Find where the given text appears and provide that cell's center as [x, y] coordinate. 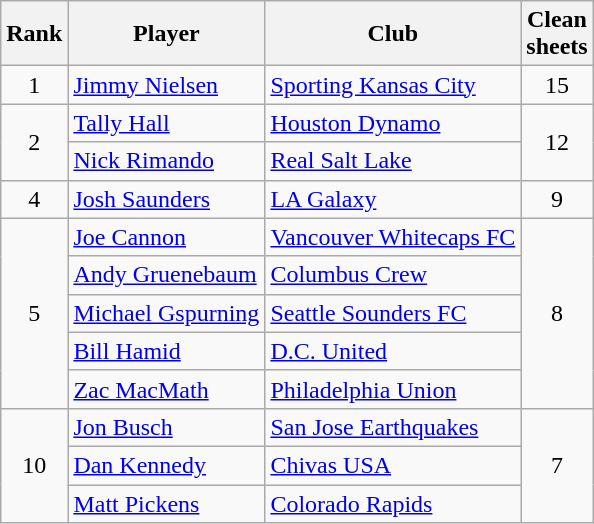
5 [34, 313]
Dan Kennedy [166, 465]
Cleansheets [557, 34]
Vancouver Whitecaps FC [393, 237]
Columbus Crew [393, 275]
LA Galaxy [393, 199]
Houston Dynamo [393, 123]
Real Salt Lake [393, 161]
1 [34, 85]
Andy Gruenebaum [166, 275]
Josh Saunders [166, 199]
9 [557, 199]
8 [557, 313]
Club [393, 34]
Joe Cannon [166, 237]
D.C. United [393, 351]
Jon Busch [166, 427]
2 [34, 142]
Nick Rimando [166, 161]
15 [557, 85]
Colorado Rapids [393, 503]
San Jose Earthquakes [393, 427]
Bill Hamid [166, 351]
4 [34, 199]
Rank [34, 34]
Zac MacMath [166, 389]
Seattle Sounders FC [393, 313]
Philadelphia Union [393, 389]
Chivas USA [393, 465]
7 [557, 465]
Player [166, 34]
Sporting Kansas City [393, 85]
Jimmy Nielsen [166, 85]
Matt Pickens [166, 503]
Tally Hall [166, 123]
Michael Gspurning [166, 313]
12 [557, 142]
10 [34, 465]
